Locate the cell with the specified text and output its [x, y] center coordinate. 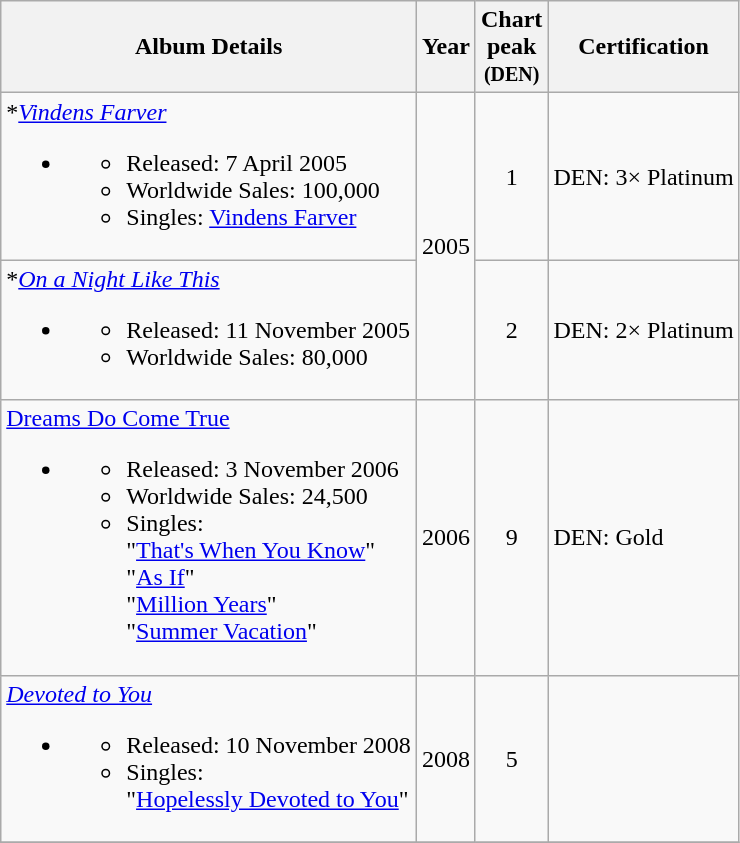
Chart peak(DEN) [511, 47]
DEN: Gold [644, 538]
Year [446, 47]
2 [511, 330]
5 [511, 758]
DEN: 2× Platinum [644, 330]
Certification [644, 47]
2005 [446, 246]
Devoted to YouReleased: 10 November 2008Singles: "Hopelessly Devoted to You" [209, 758]
*Vindens FarverReleased: 7 April 2005Worldwide Sales: 100,000Singles: Vindens Farver [209, 176]
Dreams Do Come TrueReleased: 3 November 2006Worldwide Sales: 24,500Singles: "That's When You Know" "As If" "Million Years" "Summer Vacation" [209, 538]
DEN: 3× Platinum [644, 176]
2008 [446, 758]
*On a Night Like ThisReleased: 11 November 2005Worldwide Sales: 80,000 [209, 330]
2006 [446, 538]
1 [511, 176]
Album Details [209, 47]
9 [511, 538]
